Identify which cell holds the provided text, then report its (x, y) central coordinate. 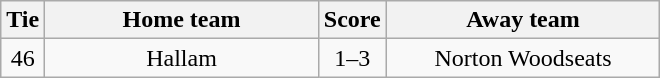
Tie (23, 20)
Away team (523, 20)
46 (23, 58)
Score (352, 20)
Home team (182, 20)
Norton Woodseats (523, 58)
1–3 (352, 58)
Hallam (182, 58)
